Scan for the cell matching the given text and deliver its [X, Y] coordinate at center. 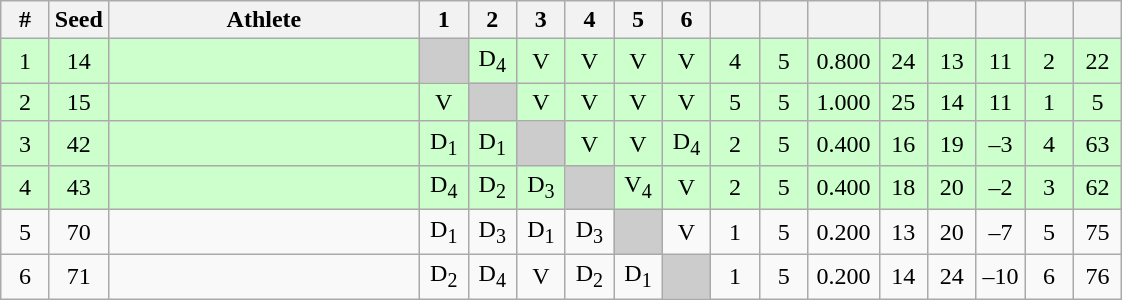
–10 [1000, 276]
25 [904, 102]
–7 [1000, 232]
76 [1098, 276]
15 [78, 102]
0.800 [844, 61]
Seed [78, 20]
63 [1098, 143]
75 [1098, 232]
Athlete [264, 20]
43 [78, 188]
22 [1098, 61]
–3 [1000, 143]
# [26, 20]
16 [904, 143]
71 [78, 276]
–2 [1000, 188]
42 [78, 143]
V4 [638, 188]
18 [904, 188]
70 [78, 232]
1.000 [844, 102]
62 [1098, 188]
19 [952, 143]
